For the text-containing cell, return its midpoint in (X, Y) coordinate format. 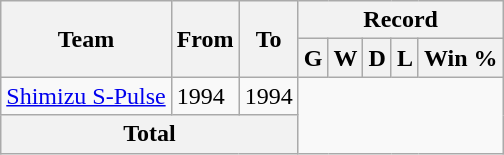
Shimizu S-Pulse (86, 96)
Team (86, 39)
From (205, 39)
W (346, 58)
G (313, 58)
D (377, 58)
L (404, 58)
To (268, 39)
Record (400, 20)
Win % (460, 58)
Total (150, 134)
